Capture the cell that displays the provided text and extract its [x, y] central coordinate. 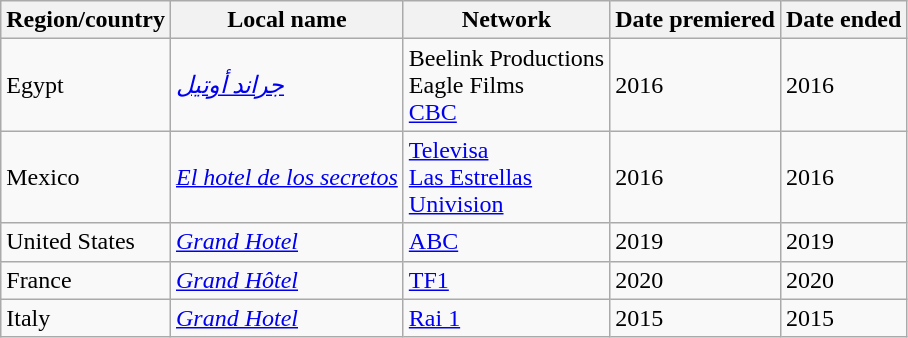
Mexico [86, 177]
Date ended [843, 20]
Region/country [86, 20]
Date premiered [696, 20]
United States [86, 242]
TelevisaLas EstrellasUnivision [506, 177]
جراند أوتيل [286, 85]
Network [506, 20]
Beelink ProductionsEagle FilmsCBC [506, 85]
Grand Hôtel [286, 280]
TF1 [506, 280]
ABC [506, 242]
El hotel de los secretos [286, 177]
Local name [286, 20]
Egypt [86, 85]
France [86, 280]
Rai 1 [506, 318]
Italy [86, 318]
